Output the [X, Y] coordinate of the center of the cell containing the given text.  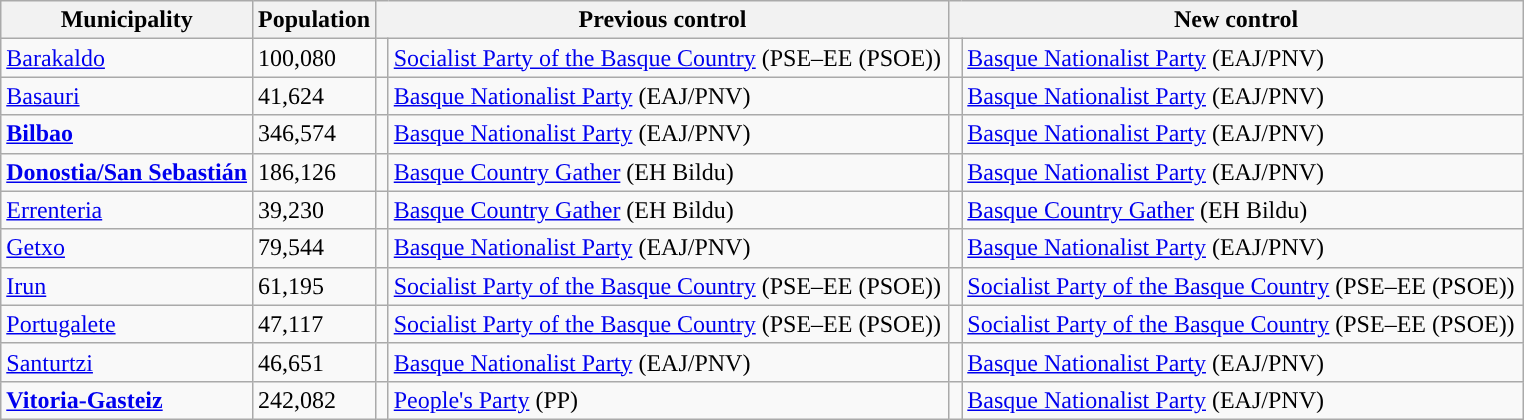
186,126 [314, 172]
79,544 [314, 248]
Municipality [127, 20]
61,195 [314, 286]
Irun [127, 286]
39,230 [314, 210]
Basauri [127, 96]
41,624 [314, 96]
Previous control [663, 20]
Population [314, 20]
Donostia/San Sebastián [127, 172]
46,651 [314, 362]
100,080 [314, 58]
People's Party (PP) [668, 400]
Santurtzi [127, 362]
New control [1236, 20]
Vitoria-Gasteiz [127, 400]
Errenteria [127, 210]
Bilbao [127, 134]
Portugalete [127, 324]
Getxo [127, 248]
Barakaldo [127, 58]
346,574 [314, 134]
47,117 [314, 324]
242,082 [314, 400]
